Identify which cell holds the provided text, then report its [x, y] central coordinate. 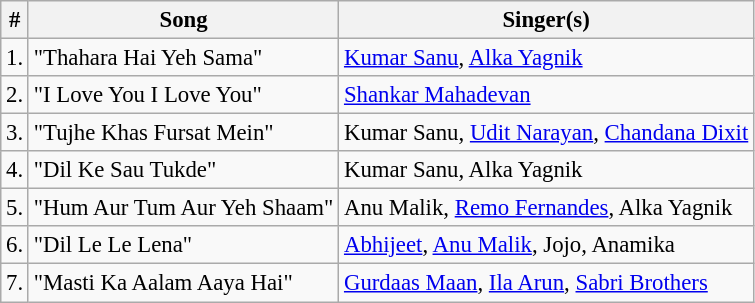
"Hum Aur Tum Aur Yeh Shaam" [183, 208]
3. [15, 133]
Song [183, 20]
"Masti Ka Aalam Aaya Hai" [183, 283]
7. [15, 283]
"Dil Le Le Lena" [183, 245]
Anu Malik, Remo Fernandes, Alka Yagnik [546, 208]
"Dil Ke Sau Tukde" [183, 170]
4. [15, 170]
Shankar Mahadevan [546, 95]
"Thahara Hai Yeh Sama" [183, 58]
Abhijeet, Anu Malik, Jojo, Anamika [546, 245]
Gurdaas Maan, Ila Arun, Sabri Brothers [546, 283]
2. [15, 95]
"Tujhe Khas Fursat Mein" [183, 133]
"I Love You I Love You" [183, 95]
Singer(s) [546, 20]
Kumar Sanu, Udit Narayan, Chandana Dixit [546, 133]
5. [15, 208]
1. [15, 58]
6. [15, 245]
# [15, 20]
